Locate the cell with the specified text and output its [X, Y] center coordinate. 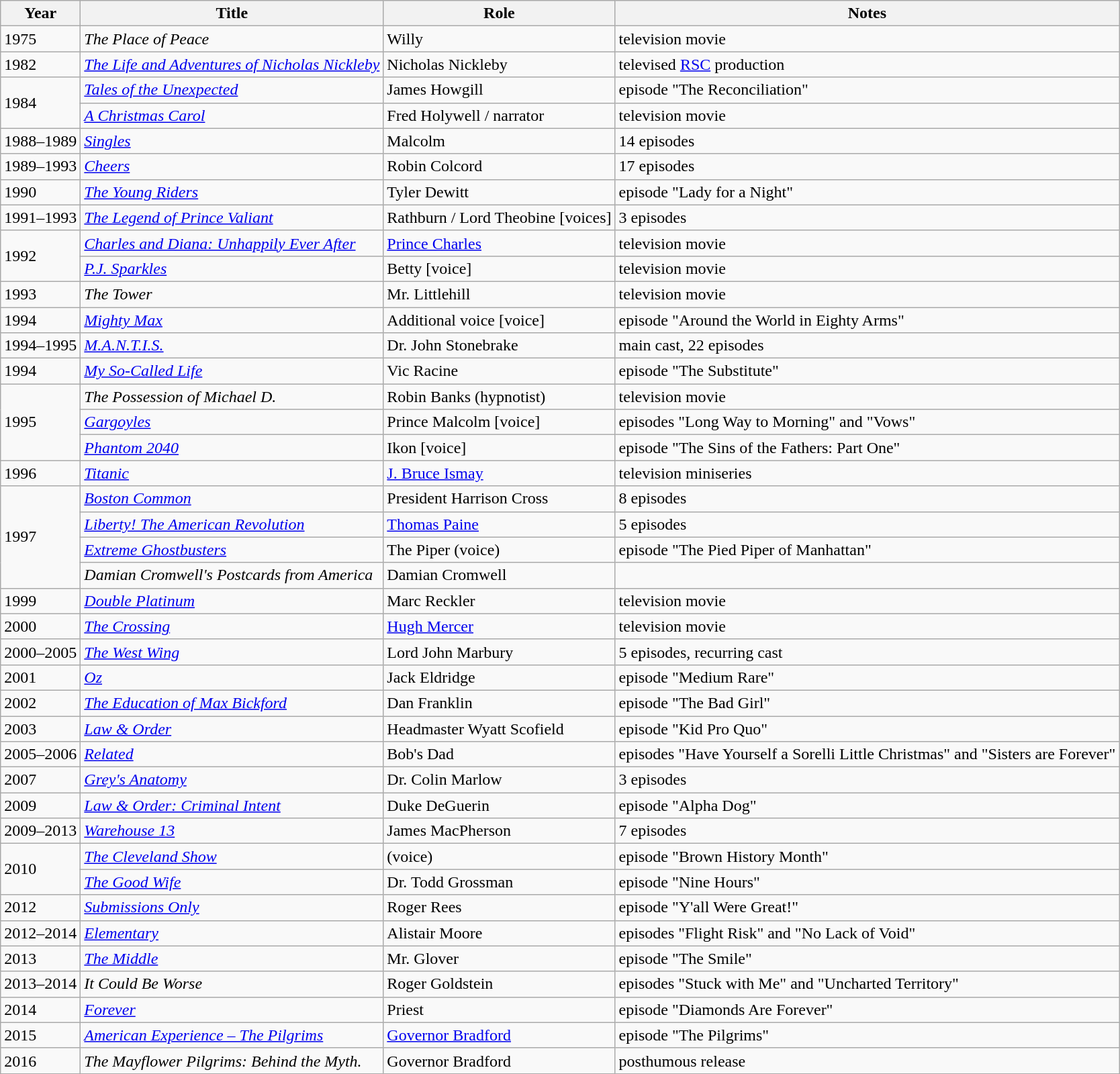
1999 [40, 601]
17 episodes [868, 166]
Mr. Glover [500, 959]
2014 [40, 1010]
episode "The Pilgrims" [868, 1035]
The Good Wife [232, 882]
Prince Charles [500, 243]
2007 [40, 780]
James MacPherson [500, 831]
Willy [500, 39]
Rathburn / Lord Theobine [voices] [500, 217]
Roger Rees [500, 908]
The Mayflower Pilgrims: Behind the Myth. [232, 1061]
Singles [232, 141]
Phantom 2040 [232, 448]
episode "Brown History Month" [868, 857]
Mr. Littlehill [500, 294]
5 episodes, recurring cast [868, 652]
episodes "Stuck with Me" and "Uncharted Territory" [868, 984]
The Life and Adventures of Nicholas Nickleby [232, 64]
episode "Medium Rare" [868, 677]
Bob's Dad [500, 754]
Robin Banks (hypnotist) [500, 397]
Charles and Diana: Unhappily Ever After [232, 243]
episode "The Pied Piper of Manhattan" [868, 550]
2012 [40, 908]
The Cleveland Show [232, 857]
posthumous release [868, 1061]
2000 [40, 626]
Lord John Marbury [500, 652]
2012–2014 [40, 933]
Double Platinum [232, 601]
Malcolm [500, 141]
Cheers [232, 166]
Law & Order [232, 728]
Prince Malcolm [voice] [500, 422]
8 episodes [868, 499]
2015 [40, 1035]
Year [40, 13]
The Crossing [232, 626]
1993 [40, 294]
television miniseries [868, 473]
The Possession of Michael D. [232, 397]
Titanic [232, 473]
The Education of Max Bickford [232, 703]
Headmaster Wyatt Scofield [500, 728]
episodes "Have Yourself a Sorelli Little Christmas" and "Sisters are Forever" [868, 754]
2001 [40, 677]
2005–2006 [40, 754]
Role [500, 13]
Warehouse 13 [232, 831]
televised RSC production [868, 64]
M.A.N.T.I.S. [232, 346]
Law & Order: Criminal Intent [232, 805]
Alistair Moore [500, 933]
The Tower [232, 294]
episode "The Smile" [868, 959]
American Experience – The Pilgrims [232, 1035]
My So-Called Life [232, 371]
7 episodes [868, 831]
episode "Diamonds Are Forever" [868, 1010]
1992 [40, 256]
P.J. Sparkles [232, 268]
Vic Racine [500, 371]
episode "Kid Pro Quo" [868, 728]
1989–1993 [40, 166]
Damian Cromwell's Postcards from America [232, 575]
Betty [voice] [500, 268]
1994–1995 [40, 346]
Liberty! The American Revolution [232, 524]
episodes "Flight Risk" and "No Lack of Void" [868, 933]
It Could Be Worse [232, 984]
1984 [40, 103]
Gargoyles [232, 422]
Damian Cromwell [500, 575]
episode "Lady for a Night" [868, 192]
The Legend of Prince Valiant [232, 217]
Additional voice [voice] [500, 320]
main cast, 22 episodes [868, 346]
2016 [40, 1061]
2013 [40, 959]
A Christmas Carol [232, 115]
Title [232, 13]
2009 [40, 805]
2000–2005 [40, 652]
Fred Holywell / narrator [500, 115]
episode "Alpha Dog" [868, 805]
The Place of Peace [232, 39]
Boston Common [232, 499]
1991–1993 [40, 217]
1997 [40, 537]
President Harrison Cross [500, 499]
Dr. Todd Grossman [500, 882]
Nicholas Nickleby [500, 64]
Tyler Dewitt [500, 192]
Extreme Ghostbusters [232, 550]
Oz [232, 677]
Priest [500, 1010]
Roger Goldstein [500, 984]
episode "The Bad Girl" [868, 703]
episodes "Long Way to Morning" and "Vows" [868, 422]
Submissions Only [232, 908]
Jack Eldridge [500, 677]
Related [232, 754]
1982 [40, 64]
2002 [40, 703]
episode "The Reconciliation" [868, 90]
1988–1989 [40, 141]
episode "Around the World in Eighty Arms" [868, 320]
Grey's Anatomy [232, 780]
episode "The Sins of the Fathers: Part One" [868, 448]
episode "Y'all Were Great!" [868, 908]
Ikon [voice] [500, 448]
Duke DeGuerin [500, 805]
2009–2013 [40, 831]
Forever [232, 1010]
James Howgill [500, 90]
2013–2014 [40, 984]
The Middle [232, 959]
J. Bruce Ismay [500, 473]
episode "Nine Hours" [868, 882]
Thomas Paine [500, 524]
Notes [868, 13]
14 episodes [868, 141]
Mighty Max [232, 320]
1990 [40, 192]
The West Wing [232, 652]
5 episodes [868, 524]
Robin Colcord [500, 166]
(voice) [500, 857]
1996 [40, 473]
Dr. Colin Marlow [500, 780]
The Young Riders [232, 192]
Dr. John Stonebrake [500, 346]
2010 [40, 869]
2003 [40, 728]
1975 [40, 39]
Dan Franklin [500, 703]
Elementary [232, 933]
The Piper (voice) [500, 550]
Hugh Mercer [500, 626]
1995 [40, 422]
Tales of the Unexpected [232, 90]
episode "The Substitute" [868, 371]
Marc Reckler [500, 601]
